Provide the (X, Y) coordinate of the cell's center where the given text is located.  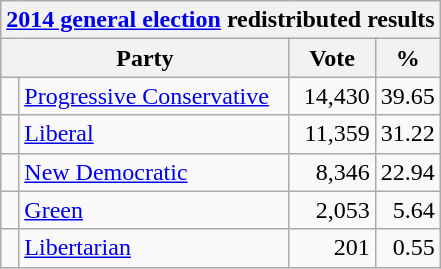
5.64 (408, 210)
Liberal (154, 134)
Vote (332, 58)
2014 general election redistributed results (220, 20)
Libertarian (154, 248)
11,359 (332, 134)
22.94 (408, 172)
201 (332, 248)
% (408, 58)
8,346 (332, 172)
39.65 (408, 96)
2,053 (332, 210)
New Democratic (154, 172)
31.22 (408, 134)
0.55 (408, 248)
Green (154, 210)
14,430 (332, 96)
Progressive Conservative (154, 96)
Party (145, 58)
